Search for the cell housing the specified text and yield its [X, Y] center coordinate. 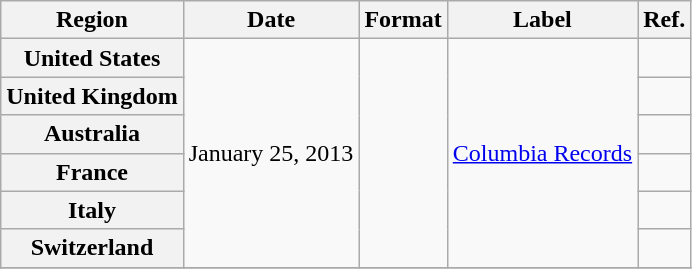
United States [92, 58]
France [92, 172]
Switzerland [92, 248]
Date [271, 20]
United Kingdom [92, 96]
Australia [92, 134]
Italy [92, 210]
Region [92, 20]
January 25, 2013 [271, 153]
Columbia Records [542, 153]
Format [403, 20]
Ref. [664, 20]
Label [542, 20]
